Identify which cell holds the provided text, then report its [X, Y] central coordinate. 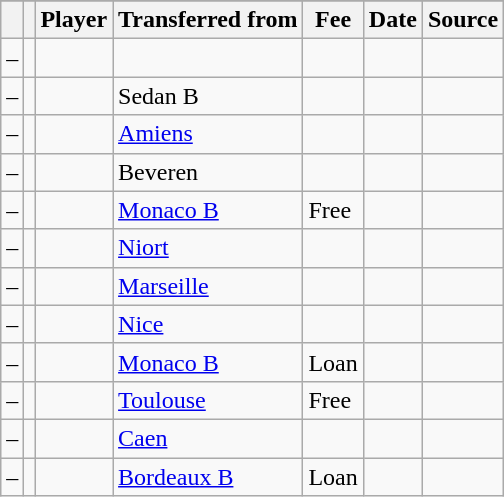
Fee [333, 20]
Niort [208, 248]
Beveren [208, 172]
Player [74, 20]
Bordeaux B [208, 477]
Sedan B [208, 96]
Marseille [208, 286]
Date [392, 20]
Nice [208, 324]
Source [462, 20]
Transferred from [208, 20]
Toulouse [208, 400]
Amiens [208, 134]
Caen [208, 438]
